Capture the cell that displays the provided text and extract its (x, y) central coordinate. 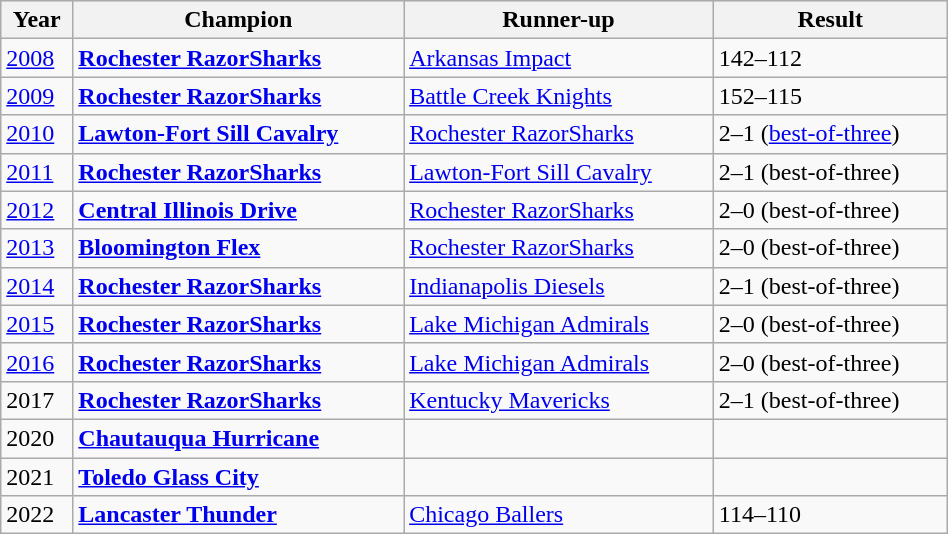
2020 (37, 438)
2017 (37, 400)
2021 (37, 477)
Bloomington Flex (238, 248)
Chicago Ballers (559, 515)
2010 (37, 134)
Lancaster Thunder (238, 515)
Arkansas Impact (559, 58)
2016 (37, 362)
Kentucky Mavericks (559, 400)
2008 (37, 58)
114–110 (830, 515)
Battle Creek Knights (559, 96)
2012 (37, 210)
Toledo Glass City (238, 477)
142–112 (830, 58)
Result (830, 20)
2009 (37, 96)
Year (37, 20)
Indianapolis Diesels (559, 286)
2014 (37, 286)
2011 (37, 172)
Runner-up (559, 20)
2013 (37, 248)
Central Illinois Drive (238, 210)
2022 (37, 515)
Champion (238, 20)
2015 (37, 324)
Chautauqua Hurricane (238, 438)
152–115 (830, 96)
